Locate the cell with the specified text and output its (x, y) center coordinate. 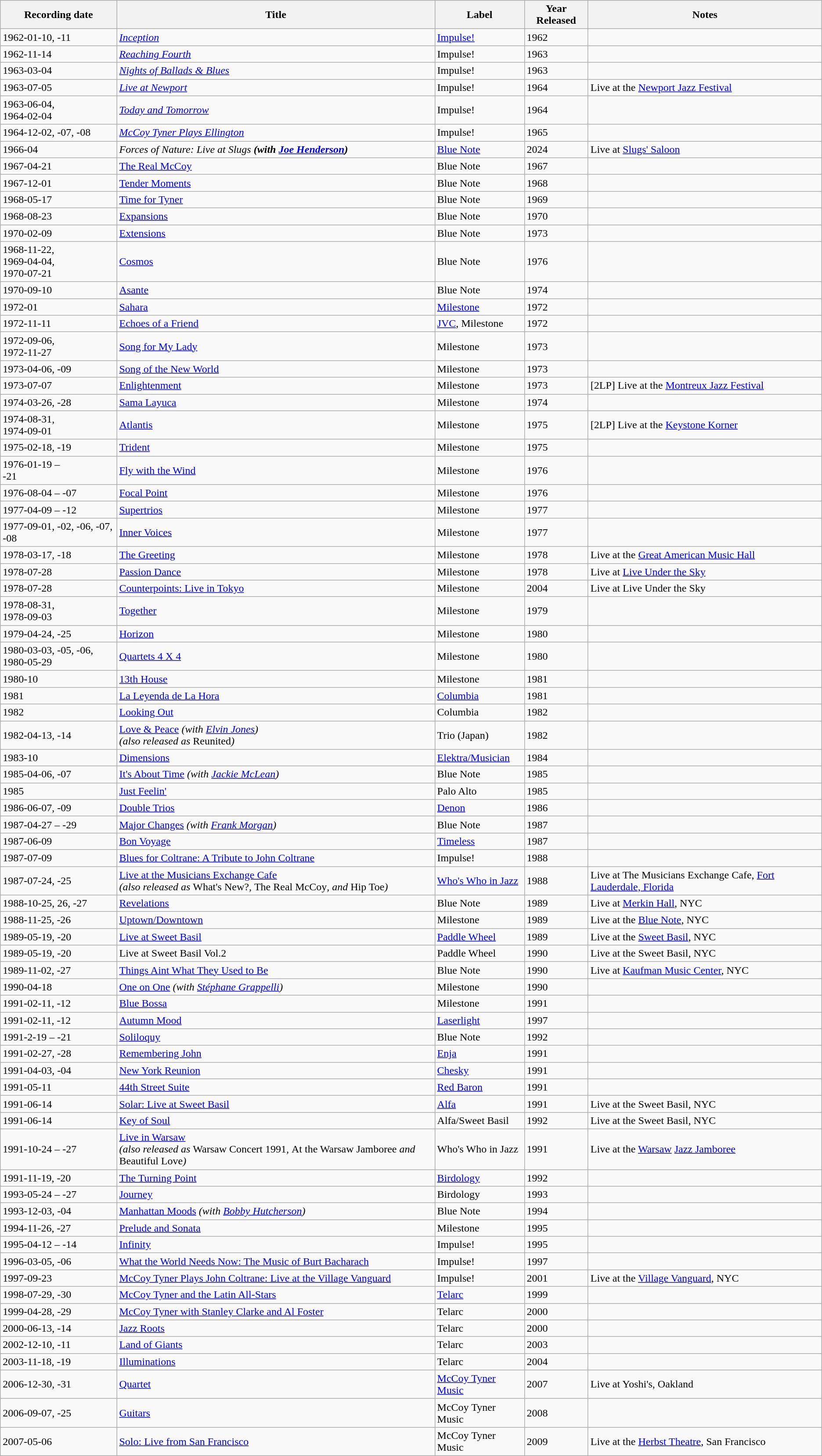
1963-07-05 (59, 87)
1967 (556, 166)
1991-2-19 – -21 (59, 1037)
Alfa (479, 1104)
Land of Giants (276, 1345)
[2LP] Live at the Montreux Jazz Festival (705, 386)
1968-08-23 (59, 216)
Live at Sweet Basil Vol.2 (276, 954)
1970-09-10 (59, 290)
Key of Soul (276, 1120)
1994-11-26, -27 (59, 1228)
1976-08-04 – -07 (59, 493)
1993-12-03, -04 (59, 1211)
The Real McCoy (276, 166)
1979-04-24, -25 (59, 634)
1963-06-04, 1964-02-04 (59, 110)
2000-06-13, -14 (59, 1328)
1985-04-06, -07 (59, 774)
1977-04-09 – -12 (59, 509)
2009 (556, 1442)
2007-05-06 (59, 1442)
Palo Alto (479, 791)
The Turning Point (276, 1178)
1980-10 (59, 679)
2003-11-18, -19 (59, 1362)
1972-11-11 (59, 324)
1986 (556, 808)
Quartet (276, 1384)
1979 (556, 611)
1976-01-19 – -21 (59, 470)
1970 (556, 216)
Illuminations (276, 1362)
Passion Dance (276, 571)
Live at Slugs' Saloon (705, 149)
1962-11-14 (59, 54)
1966-04 (59, 149)
Title (276, 15)
Inner Voices (276, 532)
1977-09-01, -02, -06, -07, -08 (59, 532)
1997-09-23 (59, 1278)
[2LP] Live at the Keystone Korner (705, 425)
Blues for Coltrane: A Tribute to John Coltrane (276, 858)
1991-02-27, -28 (59, 1054)
Recording date (59, 15)
Extensions (276, 233)
Manhattan Moods (with Bobby Hutcherson) (276, 1211)
Prelude and Sonata (276, 1228)
Journey (276, 1195)
Live at the Herbst Theatre, San Francisco (705, 1442)
1987-07-24, -25 (59, 880)
2001 (556, 1278)
Live at the Musicians Exchange Cafe (also released as What's New?, The Real McCoy, and Hip Toe) (276, 880)
Echoes of a Friend (276, 324)
1974-03-26, -28 (59, 402)
Nights of Ballads & Blues (276, 71)
1983-10 (59, 758)
1967-12-01 (59, 183)
44th Street Suite (276, 1087)
La Leyenda de La Hora (276, 696)
1993-05-24 – -27 (59, 1195)
1969 (556, 199)
Label (479, 15)
Live at The Musicians Exchange Cafe, Fort Lauderdale, Florida (705, 880)
Live at Sweet Basil (276, 937)
1996-03-05, -06 (59, 1261)
Things Aint What They Used to Be (276, 970)
Song of the New World (276, 369)
It's About Time (with Jackie McLean) (276, 774)
Denon (479, 808)
Live in Warsaw (also released as Warsaw Concert 1991, At the Warsaw Jamboree and Beautiful Love) (276, 1149)
1980-03-03, -05, -06, 1980-05-29 (59, 656)
1962-01-10, -11 (59, 37)
1962 (556, 37)
Looking Out (276, 712)
Infinity (276, 1245)
1978-08-31, 1978-09-03 (59, 611)
1970-02-09 (59, 233)
McCoy Tyner Plays Ellington (276, 133)
1994 (556, 1211)
Soliloquy (276, 1037)
Together (276, 611)
1972-01 (59, 307)
1999 (556, 1295)
Just Feelin' (276, 791)
2007 (556, 1384)
1968-05-17 (59, 199)
Bon Voyage (276, 841)
13th House (276, 679)
1972-09-06, 1972-11-27 (59, 346)
1982-04-13, -14 (59, 735)
2006-09-07, -25 (59, 1413)
Forces of Nature: Live at Slugs (with Joe Henderson) (276, 149)
1975-02-18, -19 (59, 448)
2024 (556, 149)
Autumn Mood (276, 1020)
1963-03-04 (59, 71)
Live at the Village Vanguard, NYC (705, 1278)
Enja (479, 1054)
1991-05-11 (59, 1087)
1986-06-07, -09 (59, 808)
Supertrios (276, 509)
1987-07-09 (59, 858)
Reaching Fourth (276, 54)
2006-12-30, -31 (59, 1384)
Cosmos (276, 262)
Time for Tyner (276, 199)
Love & Peace (with Elvin Jones) (also released as Reunited) (276, 735)
Live at the Great American Music Hall (705, 555)
Timeless (479, 841)
2002-12-10, -11 (59, 1345)
Uptown/Downtown (276, 920)
1988-10-25, 26, -27 (59, 903)
2003 (556, 1345)
Live at the Blue Note, NYC (705, 920)
Focal Point (276, 493)
1965 (556, 133)
JVC, Milestone (479, 324)
Song for My Lady (276, 346)
1974-08-31, 1974-09-01 (59, 425)
Expansions (276, 216)
The Greeting (276, 555)
1984 (556, 758)
Year Released (556, 15)
Atlantis (276, 425)
Counterpoints: Live in Tokyo (276, 589)
1987-04-27 – -29 (59, 824)
1968 (556, 183)
Double Trios (276, 808)
Live at the Newport Jazz Festival (705, 87)
Live at the Warsaw Jazz Jamboree (705, 1149)
Alfa/Sweet Basil (479, 1120)
1968-11-22, 1969-04-04, 1970-07-21 (59, 262)
Quartets 4 X 4 (276, 656)
Major Changes (with Frank Morgan) (276, 824)
Red Baron (479, 1087)
1993 (556, 1195)
McCoy Tyner with Stanley Clarke and Al Foster (276, 1311)
1991-04-03, -04 (59, 1070)
1978-03-17, -18 (59, 555)
1991-11-19, -20 (59, 1178)
Inception (276, 37)
One on One (with Stéphane Grappelli) (276, 987)
1995-04-12 – -14 (59, 1245)
Tender Moments (276, 183)
1964-12-02, -07, -08 (59, 133)
1990-04-18 (59, 987)
Blue Bossa (276, 1004)
Asante (276, 290)
New York Reunion (276, 1070)
Enlightenment (276, 386)
Elektra/Musician (479, 758)
1973-07-07 (59, 386)
Guitars (276, 1413)
Solar: Live at Sweet Basil (276, 1104)
Trio (Japan) (479, 735)
Live at Yoshi's, Oakland (705, 1384)
2008 (556, 1413)
1987-06-09 (59, 841)
Trident (276, 448)
1991-10-24 – -27 (59, 1149)
1973-04-06, -09 (59, 369)
What the World Needs Now: The Music of Burt Bacharach (276, 1261)
Horizon (276, 634)
1988-11-25, -26 (59, 920)
Today and Tomorrow (276, 110)
Laserlight (479, 1020)
Remembering John (276, 1054)
Sama Layuca (276, 402)
1999-04-28, -29 (59, 1311)
Revelations (276, 903)
McCoy Tyner and the Latin All-Stars (276, 1295)
Live at Newport (276, 87)
1998-07-29, -30 (59, 1295)
Chesky (479, 1070)
Sahara (276, 307)
Jazz Roots (276, 1328)
Solo: Live from San Francisco (276, 1442)
1989-11-02, -27 (59, 970)
Live at Kaufman Music Center, NYC (705, 970)
1967-04-21 (59, 166)
McCoy Tyner Plays John Coltrane: Live at the Village Vanguard (276, 1278)
Notes (705, 15)
Dimensions (276, 758)
Fly with the Wind (276, 470)
Live at Merkin Hall, NYC (705, 903)
